Detect which cell encompasses the target text, then output its [x, y] center coordinate. 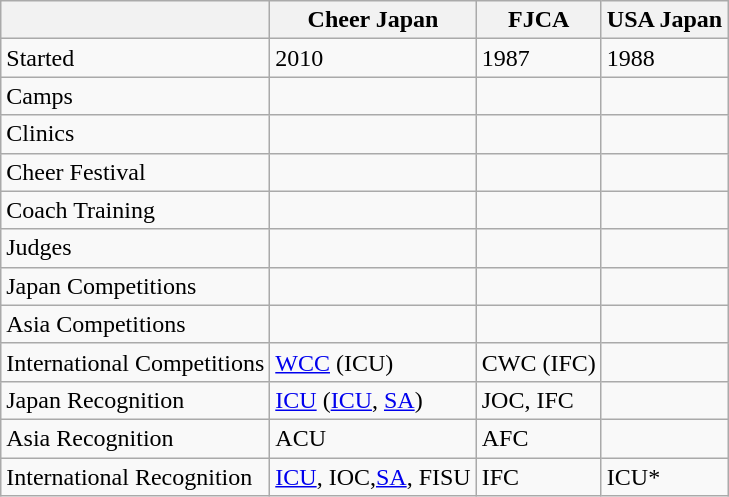
JOC, IFC [538, 400]
Japan Competitions [136, 286]
ICU (ICU, SA) [373, 400]
Asia Recognition [136, 438]
Cheer Japan [373, 20]
CWC (IFC) [538, 362]
FJCA [538, 20]
Started [136, 58]
ICU, IOC,SA, FISU [373, 477]
1987 [538, 58]
Camps [136, 96]
International Competitions [136, 362]
Coach Training [136, 210]
Asia Competitions [136, 324]
Clinics [136, 134]
International Recognition [136, 477]
1988 [664, 58]
AFC [538, 438]
ACU [373, 438]
IFC [538, 477]
Japan Recognition [136, 400]
Cheer Festival [136, 172]
ICU* [664, 477]
2010 [373, 58]
USA Japan [664, 20]
WCC (ICU) [373, 362]
Judges [136, 248]
